Determine the (X, Y) coordinate at the center of the cell enclosing the given text.  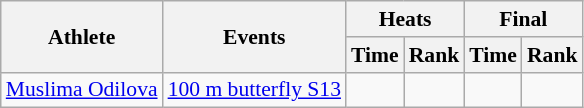
Events (254, 36)
Heats (405, 19)
Final (523, 19)
Athlete (82, 36)
Muslima Odilova (82, 90)
100 m butterfly S13 (254, 90)
